Extract the (x, y) coordinate from the center of the cell holding the provided text.  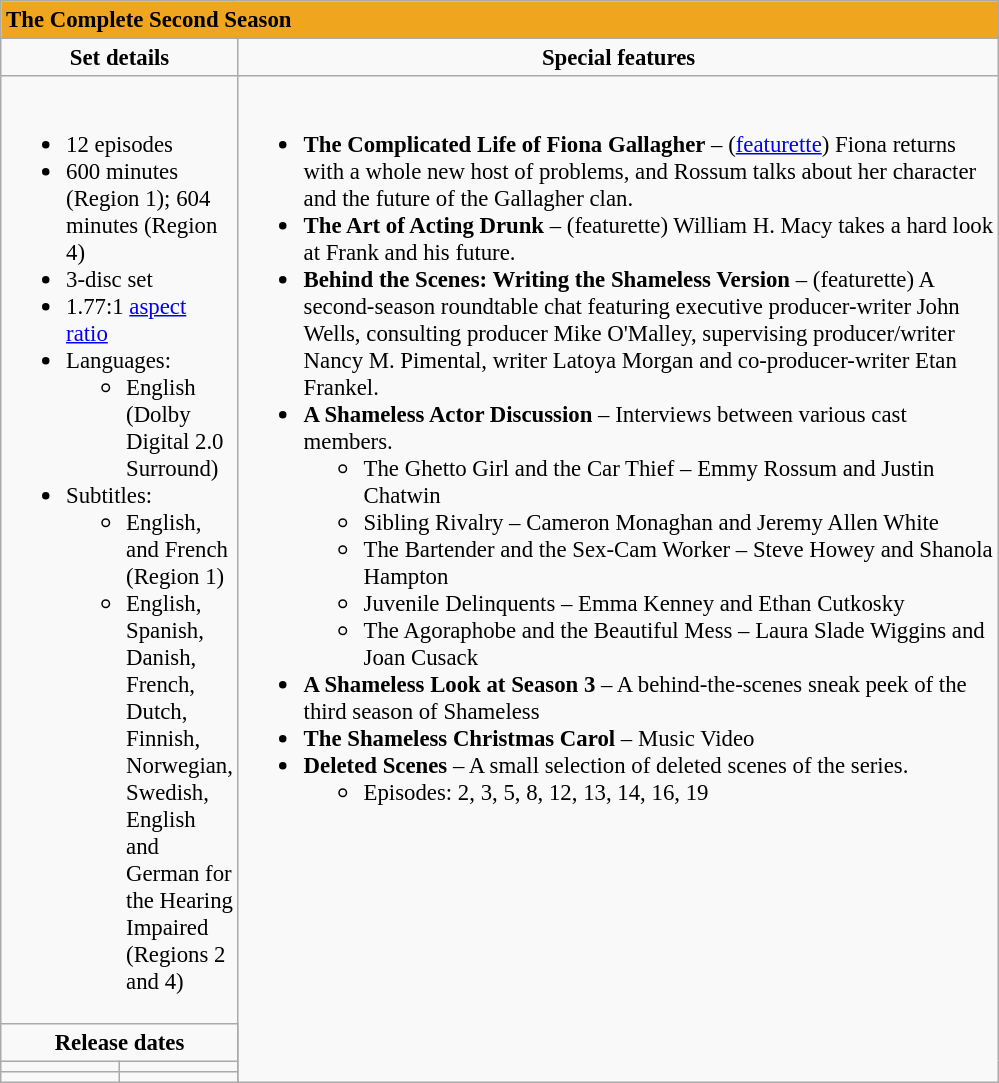
The Complete Second Season (500, 20)
Release dates (120, 1042)
Special features (618, 58)
Set details (120, 58)
